Determine the (x, y) coordinate at the center of the cell enclosing the given text.  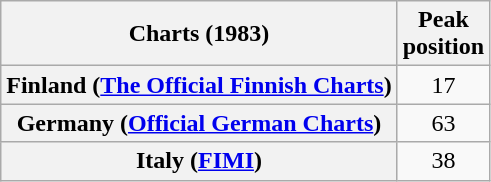
Peak position (443, 34)
Charts (1983) (199, 34)
Italy (FIMI) (199, 161)
17 (443, 85)
38 (443, 161)
63 (443, 123)
Finland (The Official Finnish Charts) (199, 85)
Germany (Official German Charts) (199, 123)
